Return the (x, y) coordinate for the center point of the cell that contains the specified text.  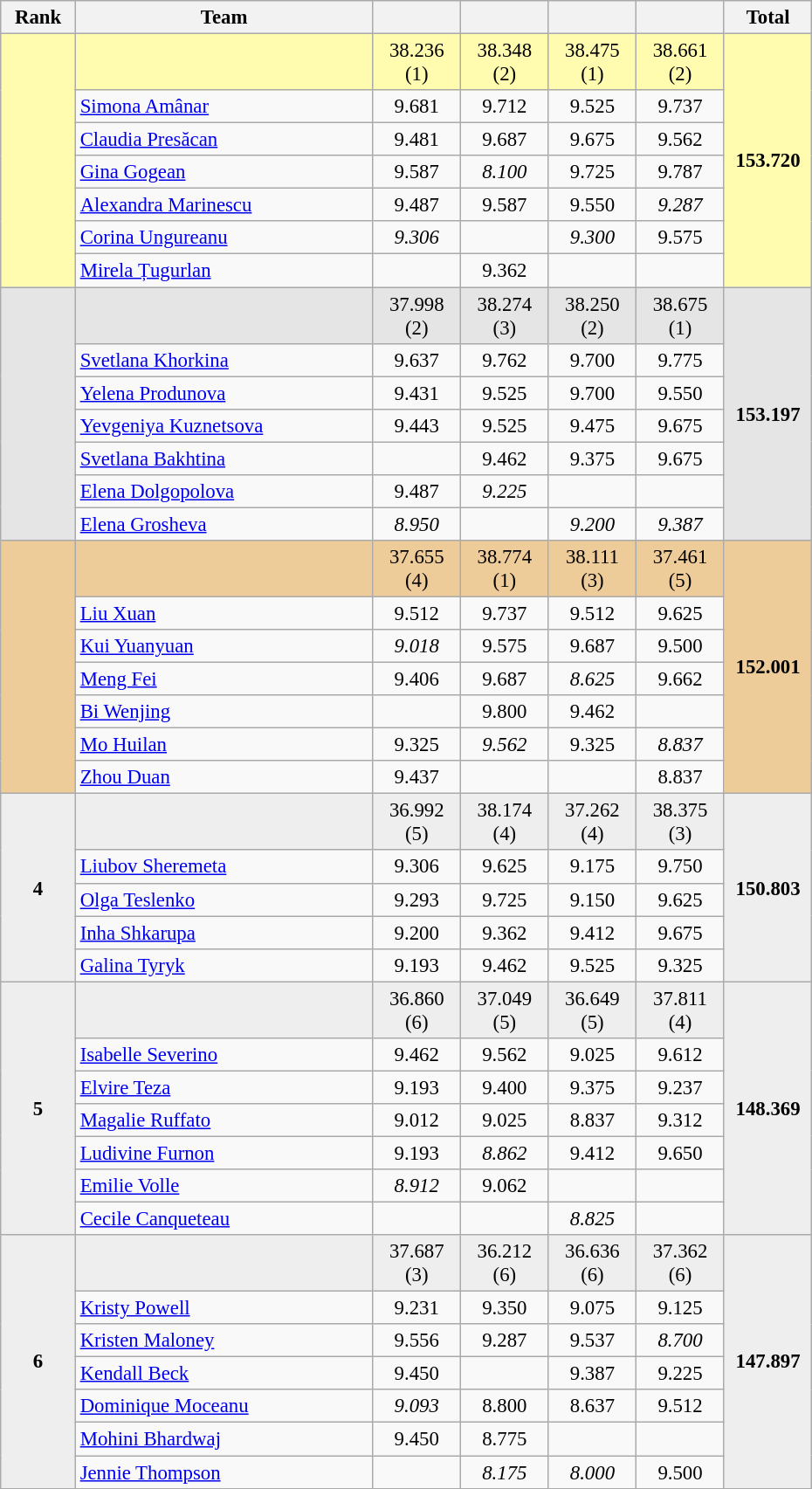
Yelena Produnova (224, 393)
38.174 (4) (505, 823)
38.375 (3) (681, 823)
8.625 (592, 679)
6 (38, 1361)
37.687 (3) (417, 1263)
8.912 (417, 1186)
Isabelle Severino (224, 1055)
36.636 (6) (592, 1263)
38.774 (1) (505, 569)
9.762 (505, 360)
8.800 (505, 1407)
Elena Grosheva (224, 524)
9.750 (681, 867)
8.700 (681, 1341)
Corina Ungureanu (224, 238)
9.475 (592, 425)
9.481 (417, 140)
9.712 (505, 107)
9.018 (417, 646)
Cecile Canqueteau (224, 1219)
148.369 (768, 1108)
Olga Teslenko (224, 900)
Kristen Maloney (224, 1341)
Simona Amânar (224, 107)
9.637 (417, 360)
153.720 (768, 161)
37.049 (5) (505, 1010)
9.437 (417, 777)
37.362 (6) (681, 1263)
8.862 (505, 1153)
38.475 (1) (592, 63)
Yevgeniya Kuznetsova (224, 425)
9.350 (505, 1308)
37.811 (4) (681, 1010)
Mirela Țugurlan (224, 271)
38.675 (1) (681, 316)
9.312 (681, 1120)
36.860 (6) (417, 1010)
8.950 (417, 524)
9.175 (592, 867)
Liu Xuan (224, 613)
38.274 (3) (505, 316)
Svetlana Khorkina (224, 360)
9.612 (681, 1055)
Mohini Bhardwaj (224, 1439)
9.537 (592, 1341)
8.100 (505, 172)
Emilie Volle (224, 1186)
9.406 (417, 679)
Kui Yuanyuan (224, 646)
153.197 (768, 414)
8.637 (592, 1407)
9.293 (417, 900)
36.649 (5) (592, 1010)
4 (38, 887)
5 (38, 1108)
Meng Fei (224, 679)
36.992 (5) (417, 823)
Galina Tyryk (224, 965)
Magalie Ruffato (224, 1120)
Gina Gogean (224, 172)
Inha Shkarupa (224, 933)
9.556 (417, 1341)
9.075 (592, 1308)
8.175 (505, 1472)
9.650 (681, 1153)
152.001 (768, 667)
38.250 (2) (592, 316)
37.998 (2) (417, 316)
8.775 (505, 1439)
Rank (38, 17)
Mo Huilan (224, 745)
150.803 (768, 887)
38.348 (2) (505, 63)
9.431 (417, 393)
Elena Dolgopolova (224, 492)
38.236 (1) (417, 63)
37.655 (4) (417, 569)
8.000 (592, 1472)
Kendall Beck (224, 1374)
37.262 (4) (592, 823)
9.443 (417, 425)
Ludivine Furnon (224, 1153)
37.461 (5) (681, 569)
Dominique Moceanu (224, 1407)
9.800 (505, 712)
Team (224, 17)
Elvire Teza (224, 1087)
38.661 (2) (681, 63)
9.125 (681, 1308)
Zhou Duan (224, 777)
9.150 (592, 900)
Alexandra Marinescu (224, 205)
Svetlana Bakhtina (224, 458)
36.212 (6) (505, 1263)
8.825 (592, 1219)
9.787 (681, 172)
9.062 (505, 1186)
Bi Wenjing (224, 712)
9.093 (417, 1407)
Kristy Powell (224, 1308)
9.775 (681, 360)
Total (768, 17)
Liubov Sheremeta (224, 867)
9.681 (417, 107)
Jennie Thompson (224, 1472)
147.897 (768, 1361)
9.237 (681, 1087)
9.231 (417, 1308)
9.012 (417, 1120)
9.662 (681, 679)
Claudia Presăcan (224, 140)
38.111 (3) (592, 569)
9.300 (592, 238)
9.400 (505, 1087)
